Provide the (x, y) coordinate of the cell's center where the given text is located.  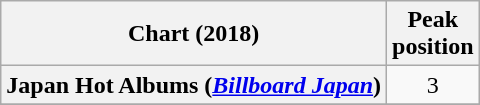
Chart (2018) (194, 34)
Japan Hot Albums (Billboard Japan) (194, 85)
Peakposition (433, 34)
3 (433, 85)
